Search for the cell housing the specified text and yield its [x, y] center coordinate. 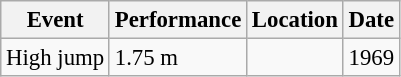
1.75 m [178, 58]
1969 [371, 58]
Date [371, 20]
Performance [178, 20]
High jump [56, 58]
Location [296, 20]
Event [56, 20]
